Find where the given text appears and provide that cell's center as [x, y] coordinate. 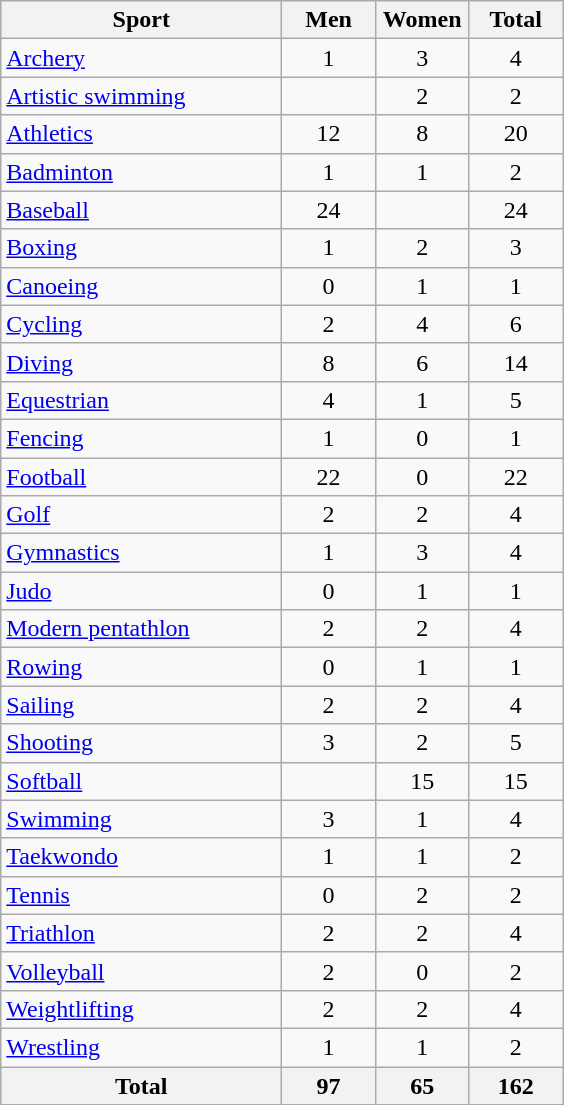
Swimming [142, 819]
Artistic swimming [142, 96]
Gymnastics [142, 553]
Softball [142, 781]
20 [516, 134]
Archery [142, 58]
Weightlifting [142, 1009]
Judo [142, 591]
14 [516, 362]
Triathlon [142, 933]
Equestrian [142, 400]
Volleyball [142, 971]
Sport [142, 20]
Golf [142, 515]
Shooting [142, 743]
Baseball [142, 210]
Rowing [142, 667]
Sailing [142, 705]
Men [329, 20]
97 [329, 1085]
Cycling [142, 324]
Modern pentathlon [142, 629]
12 [329, 134]
Diving [142, 362]
Boxing [142, 248]
Women [422, 20]
Athletics [142, 134]
Wrestling [142, 1047]
Badminton [142, 172]
162 [516, 1085]
65 [422, 1085]
Taekwondo [142, 857]
Canoeing [142, 286]
Tennis [142, 895]
Football [142, 477]
Fencing [142, 438]
